Capture the cell that displays the provided text and extract its [X, Y] central coordinate. 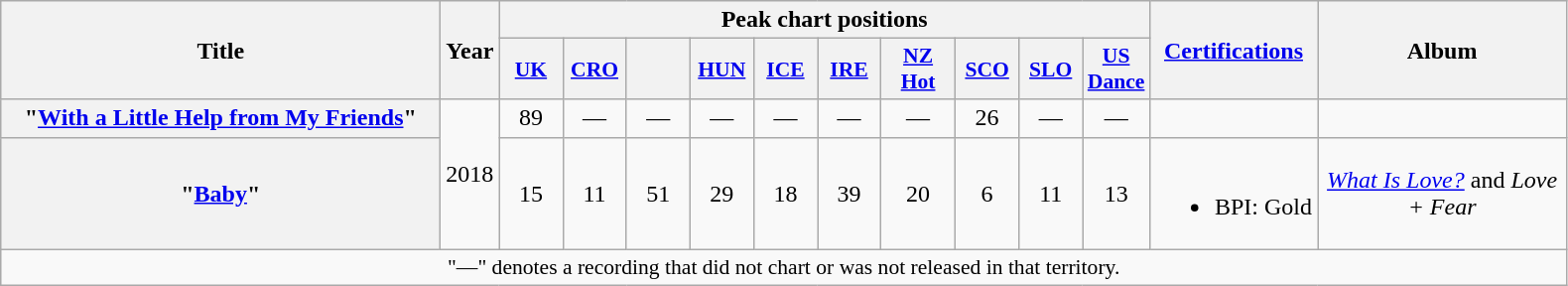
6 [987, 193]
Title [220, 50]
Album [1443, 50]
SCO [987, 70]
What Is Love? and Love + Fear [1443, 193]
CRO [594, 70]
18 [785, 193]
26 [987, 118]
13 [1116, 193]
39 [849, 193]
"—" denotes a recording that did not chart or was not released in that territory. [784, 267]
Peak chart positions [825, 20]
"With a Little Help from My Friends" [220, 118]
2018 [470, 175]
UK [531, 70]
HUN [721, 70]
BPI: Gold [1233, 193]
Certifications [1233, 50]
20 [919, 193]
Year [470, 50]
29 [721, 193]
89 [531, 118]
ICE [785, 70]
IRE [849, 70]
"Baby" [220, 193]
SLO [1051, 70]
15 [531, 193]
NZHot [919, 70]
51 [658, 193]
USDance [1116, 70]
